From the cell containing the given text, extract its center point as [x, y] coordinate. 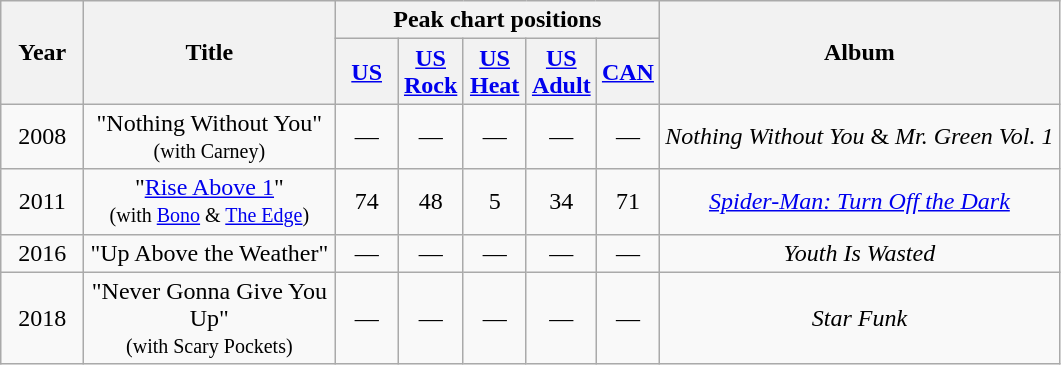
34 [561, 202]
US Rock [430, 72]
2018 [42, 318]
74 [367, 202]
Title [210, 52]
"Rise Above 1"(with Bono & The Edge) [210, 202]
"Never Gonna Give You Up"(with Scary Pockets) [210, 318]
2016 [42, 253]
48 [430, 202]
Nothing Without You & Mr. Green Vol. 1 [860, 136]
Album [860, 52]
US Adult [561, 72]
US Heat [495, 72]
71 [628, 202]
Youth Is Wasted [860, 253]
Peak chart positions [498, 20]
Year [42, 52]
5 [495, 202]
2011 [42, 202]
CAN [628, 72]
US [367, 72]
"Up Above the Weather" [210, 253]
Star Funk [860, 318]
"Nothing Without You"(with Carney) [210, 136]
2008 [42, 136]
Spider-Man: Turn Off the Dark [860, 202]
